Scan for the cell matching the given text and deliver its [x, y] coordinate at center. 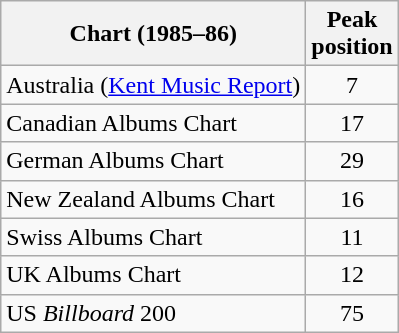
German Albums Chart [154, 161]
US Billboard 200 [154, 313]
11 [352, 237]
17 [352, 123]
7 [352, 85]
Swiss Albums Chart [154, 237]
New Zealand Albums Chart [154, 199]
Canadian Albums Chart [154, 123]
UK Albums Chart [154, 275]
16 [352, 199]
Australia (Kent Music Report) [154, 85]
29 [352, 161]
75 [352, 313]
12 [352, 275]
Chart (1985–86) [154, 34]
Peakposition [352, 34]
